Pinpoint the cell where the given text exists, returning its (x, y) midpoint coordinate. 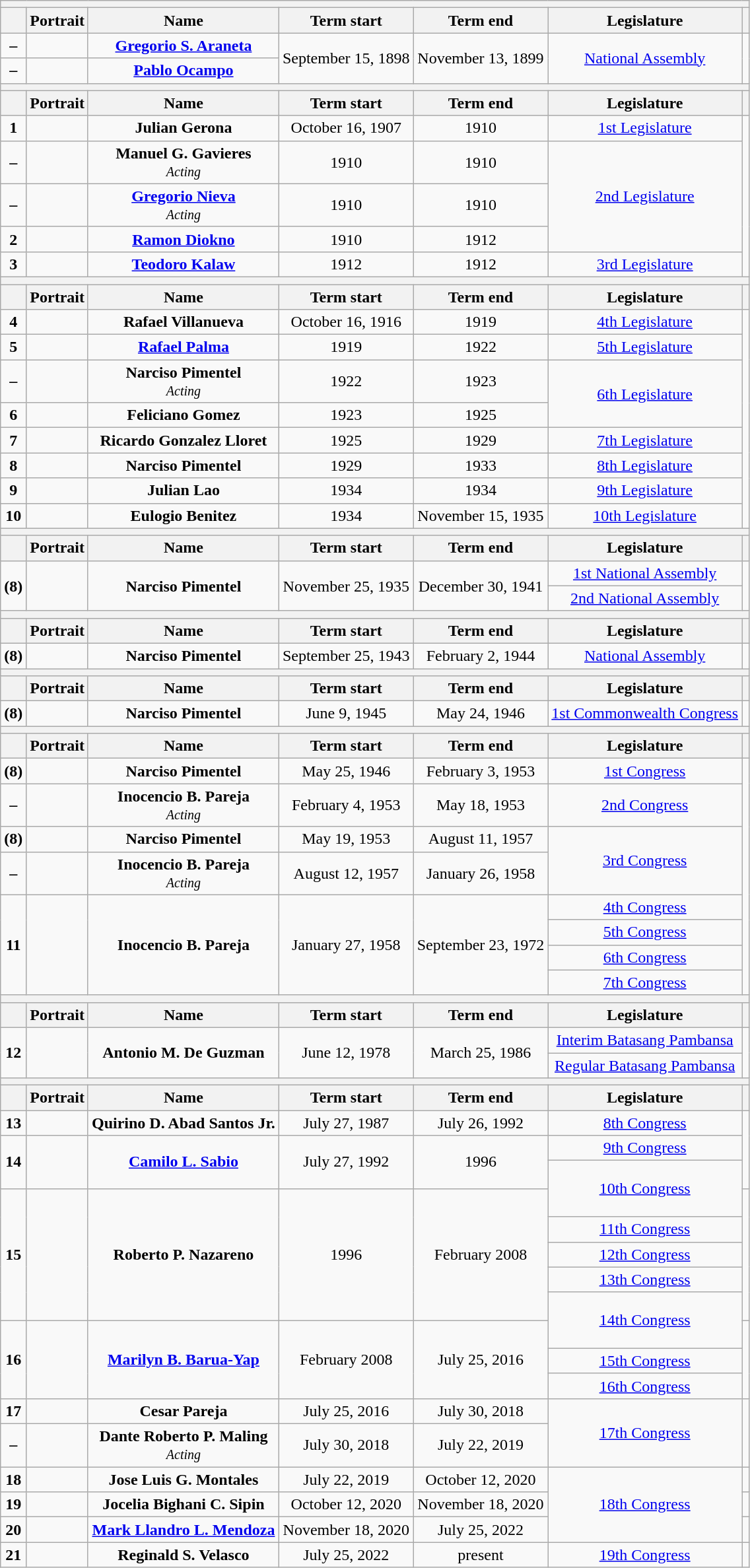
May 19, 1953 (346, 839)
14 (13, 1162)
19 (13, 1505)
Julian Gerona (184, 128)
May 18, 1953 (481, 805)
Inocencio B. Pareja (184, 945)
February 2, 1944 (481, 656)
November 25, 1935 (346, 586)
Reginald S. Velasco (184, 1555)
Camilo L. Sabio (184, 1162)
12th Congress (645, 1254)
6th Legislature (645, 393)
8th Legislature (645, 465)
18th Congress (645, 1505)
17th Congress (645, 1433)
4th Legislature (645, 322)
Narciso PimentelActing (184, 382)
Antonio M. De Guzman (184, 1052)
Interim Batasang Pambansa (645, 1040)
July 26, 1992 (481, 1123)
Regular Batasang Pambansa (645, 1065)
8 (13, 465)
October 16, 1916 (346, 322)
19th Congress (645, 1555)
Jocelia Bighani C. Sipin (184, 1505)
15 (13, 1254)
October 16, 1907 (346, 128)
1st Legislature (645, 128)
May 24, 1946 (481, 714)
Marilyn B. Barua-Yap (184, 1360)
May 25, 1946 (346, 771)
5 (13, 347)
3rd Congress (645, 861)
Mark Llandro L. Mendoza (184, 1530)
2 (13, 239)
August 11, 1957 (481, 839)
Feliciano Gomez (184, 415)
June 9, 1945 (346, 714)
2nd Congress (645, 805)
August 12, 1957 (346, 873)
1st Congress (645, 771)
Quirino D. Abad Santos Jr. (184, 1123)
3rd Legislature (645, 264)
December 30, 1941 (481, 586)
Dante Roberto P. MalingActing (184, 1446)
Rafael Palma (184, 347)
Teodoro Kalaw (184, 264)
6th Congress (645, 957)
January 26, 1958 (481, 873)
10th Congress (645, 1188)
Pablo Ocampo (184, 71)
9th Legislature (645, 491)
1st Commonwealth Congress (645, 714)
2nd Legislature (645, 196)
3 (13, 264)
November 13, 1899 (481, 58)
Rafael Villanueva (184, 322)
13th Congress (645, 1279)
18 (13, 1480)
10th Legislature (645, 516)
7th Congress (645, 982)
7 (13, 440)
January 27, 1958 (346, 945)
16th Congress (645, 1386)
15th Congress (645, 1361)
2nd National Assembly (645, 598)
Manuel G. GavieresActing (184, 162)
1933 (481, 465)
Jose Luis G. Montales (184, 1480)
1 (13, 128)
Cesar Pareja (184, 1411)
5th Congress (645, 932)
July 27, 1987 (346, 1123)
September 15, 1898 (346, 58)
July 27, 1992 (346, 1162)
Gregorio NievaActing (184, 205)
17 (13, 1411)
4 (13, 322)
13 (13, 1123)
16 (13, 1360)
9 (13, 491)
September 25, 1943 (346, 656)
February 3, 1953 (481, 771)
Gregorio S. Araneta (184, 46)
21 (13, 1555)
November 15, 1935 (481, 516)
7th Legislature (645, 440)
September 23, 1972 (481, 945)
Julian Lao (184, 491)
14th Congress (645, 1320)
8th Congress (645, 1123)
12 (13, 1052)
Ramon Diokno (184, 239)
11 (13, 945)
10 (13, 516)
Roberto P. Nazareno (184, 1254)
Eulogio Benitez (184, 516)
9th Congress (645, 1148)
6 (13, 415)
June 12, 1978 (346, 1052)
present (481, 1555)
20 (13, 1530)
4th Congress (645, 907)
5th Legislature (645, 347)
1st National Assembly (645, 573)
March 25, 1986 (481, 1052)
11th Congress (645, 1229)
Ricardo Gonzalez Lloret (184, 440)
February 4, 1953 (346, 805)
